Output the [X, Y] coordinate of the center of the cell containing the given text.  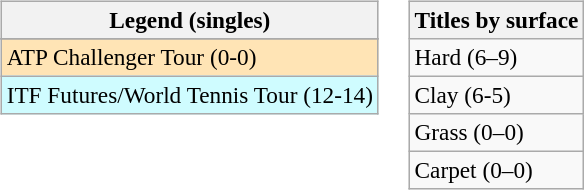
Titles by surface [496, 20]
Clay (6-5) [496, 95]
ATP Challenger Tour (0-0) [190, 57]
Carpet (0–0) [496, 171]
Hard (6–9) [496, 57]
ITF Futures/World Tennis Tour (12-14) [190, 95]
Grass (0–0) [496, 133]
Legend (singles) [190, 20]
